Provide the (X, Y) coordinate of the cell's center where the given text is located.  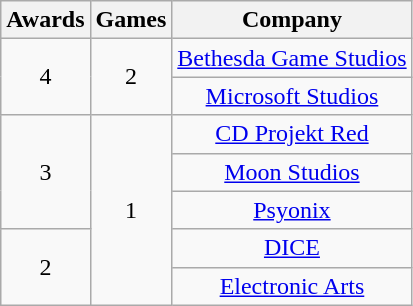
Psyonix (292, 210)
Bethesda Game Studios (292, 58)
3 (46, 172)
CD Projekt Red (292, 134)
Company (292, 20)
Electronic Arts (292, 286)
DICE (292, 248)
Moon Studios (292, 172)
Games (131, 20)
1 (131, 210)
Microsoft Studios (292, 96)
4 (46, 77)
Awards (46, 20)
